Search for the cell housing the specified text and yield its [X, Y] center coordinate. 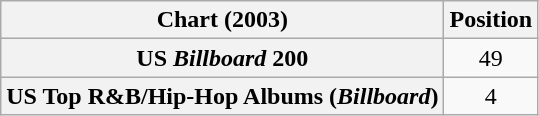
Position [491, 20]
49 [491, 58]
Chart (2003) [222, 20]
4 [491, 96]
US Billboard 200 [222, 58]
US Top R&B/Hip-Hop Albums (Billboard) [222, 96]
